Return the (X, Y) coordinate for the center point of the cell that contains the specified text.  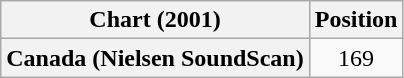
169 (356, 58)
Canada (Nielsen SoundScan) (155, 58)
Chart (2001) (155, 20)
Position (356, 20)
